Identify which cell holds the provided text, then report its [X, Y] central coordinate. 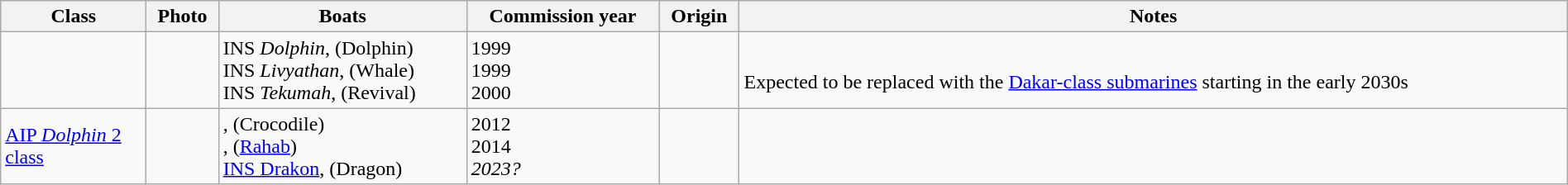
Origin [700, 17]
Expected to be replaced with the Dakar-class submarines starting in the early 2030s [1153, 70]
199919992000 [562, 70]
, (Crocodile), (Rahab)INS Drakon, (Dragon) [342, 146]
Class [74, 17]
Notes [1153, 17]
201220142023? [562, 146]
Boats [342, 17]
AIP Dolphin 2 class [74, 146]
INS Dolphin, (Dolphin)INS Livyathan, (Whale)INS Tekumah, (Revival) [342, 70]
Commission year [562, 17]
Photo [182, 17]
